Find where the given text appears and provide that cell's center as [x, y] coordinate. 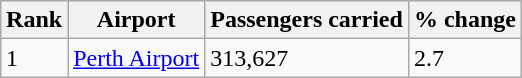
% change [464, 20]
Passengers carried [307, 20]
Perth Airport [136, 58]
313,627 [307, 58]
Rank [34, 20]
1 [34, 58]
Airport [136, 20]
2.7 [464, 58]
